Output the [x, y] coordinate of the center of the cell containing the given text.  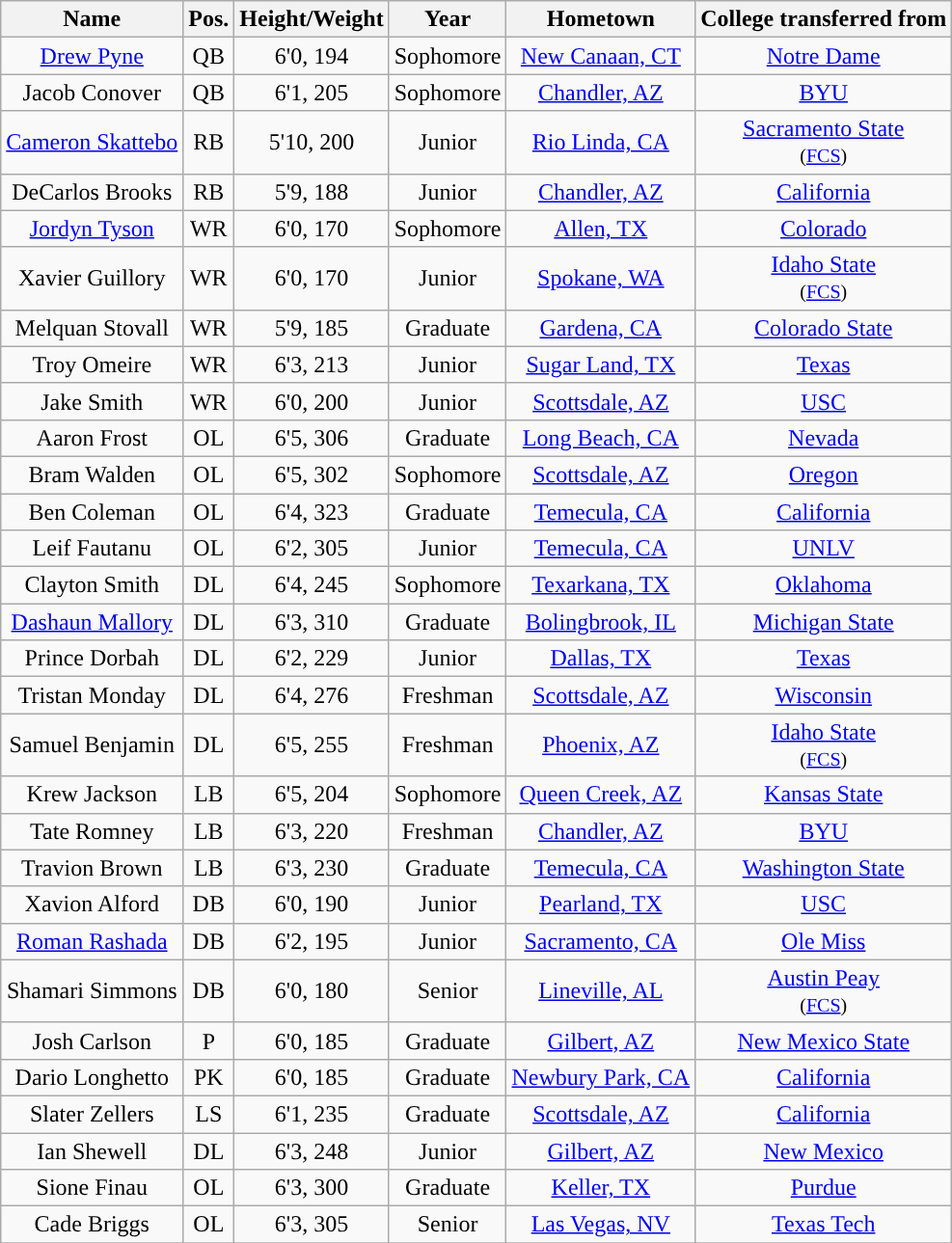
Sione Finau [93, 1188]
6'0, 194 [312, 56]
Sacramento State(FCS) [824, 143]
New Canaan, CT [601, 56]
Michigan State [824, 622]
6'0, 190 [312, 905]
6'5, 306 [312, 438]
5'9, 185 [312, 328]
Slater Zellers [93, 1114]
Dashaun Mallory [93, 622]
Samuel Benjamin [93, 744]
Aaron Frost [93, 438]
Sugar Land, TX [601, 365]
6'5, 302 [312, 474]
Lineville, AL [601, 991]
Colorado [824, 229]
Cameron Skattebo [93, 143]
Austin Peay(FCS) [824, 991]
Bolingbrook, IL [601, 622]
Spokane, WA [601, 278]
Queen Creek, AZ [601, 795]
Notre Dame [824, 56]
Sacramento, CA [601, 941]
6'3, 230 [312, 868]
Roman Rashada [93, 941]
Wisconsin [824, 695]
DeCarlos Brooks [93, 192]
Pos. [208, 19]
Kansas State [824, 795]
5'10, 200 [312, 143]
Jake Smith [93, 401]
Phoenix, AZ [601, 744]
Height/Weight [312, 19]
Texas Tech [824, 1225]
6'3, 310 [312, 622]
Leif Fautanu [93, 549]
Newbury Park, CA [601, 1077]
P [208, 1040]
Jacob Conover [93, 93]
6'5, 255 [312, 744]
6'3, 305 [312, 1225]
New Mexico [824, 1150]
Krew Jackson [93, 795]
6'3, 300 [312, 1188]
Pearland, TX [601, 905]
Prince Dorbah [93, 659]
Oklahoma [824, 585]
College transferred from [824, 19]
Las Vegas, NV [601, 1225]
Long Beach, CA [601, 438]
6'2, 195 [312, 941]
Jordyn Tyson [93, 229]
Shamari Simmons [93, 991]
6'1, 235 [312, 1114]
6'5, 204 [312, 795]
Purdue [824, 1188]
Travion Brown [93, 868]
Allen, TX [601, 229]
PK [208, 1077]
6'2, 229 [312, 659]
Clayton Smith [93, 585]
LS [208, 1114]
Xavier Guillory [93, 278]
Nevada [824, 438]
New Mexico State [824, 1040]
Rio Linda, CA [601, 143]
Troy Omeire [93, 365]
Name [93, 19]
Cade Briggs [93, 1225]
6'2, 305 [312, 549]
Josh Carlson [93, 1040]
Year [448, 19]
6'1, 205 [312, 93]
6'3, 220 [312, 831]
UNLV [824, 549]
Melquan Stovall [93, 328]
6'4, 276 [312, 695]
Washington State [824, 868]
6'3, 213 [312, 365]
Ben Coleman [93, 512]
Drew Pyne [93, 56]
5'9, 188 [312, 192]
Ian Shewell [93, 1150]
Gardena, CA [601, 328]
Keller, TX [601, 1188]
Tate Romney [93, 831]
Hometown [601, 19]
Bram Walden [93, 474]
Texarkana, TX [601, 585]
Dario Longhetto [93, 1077]
Xavion Alford [93, 905]
6'0, 200 [312, 401]
Dallas, TX [601, 659]
6'4, 245 [312, 585]
6'4, 323 [312, 512]
6'0, 180 [312, 991]
Oregon [824, 474]
Tristan Monday [93, 695]
Ole Miss [824, 941]
6'3, 248 [312, 1150]
Colorado State [824, 328]
